Scan for the cell matching the given text and deliver its (x, y) coordinate at center. 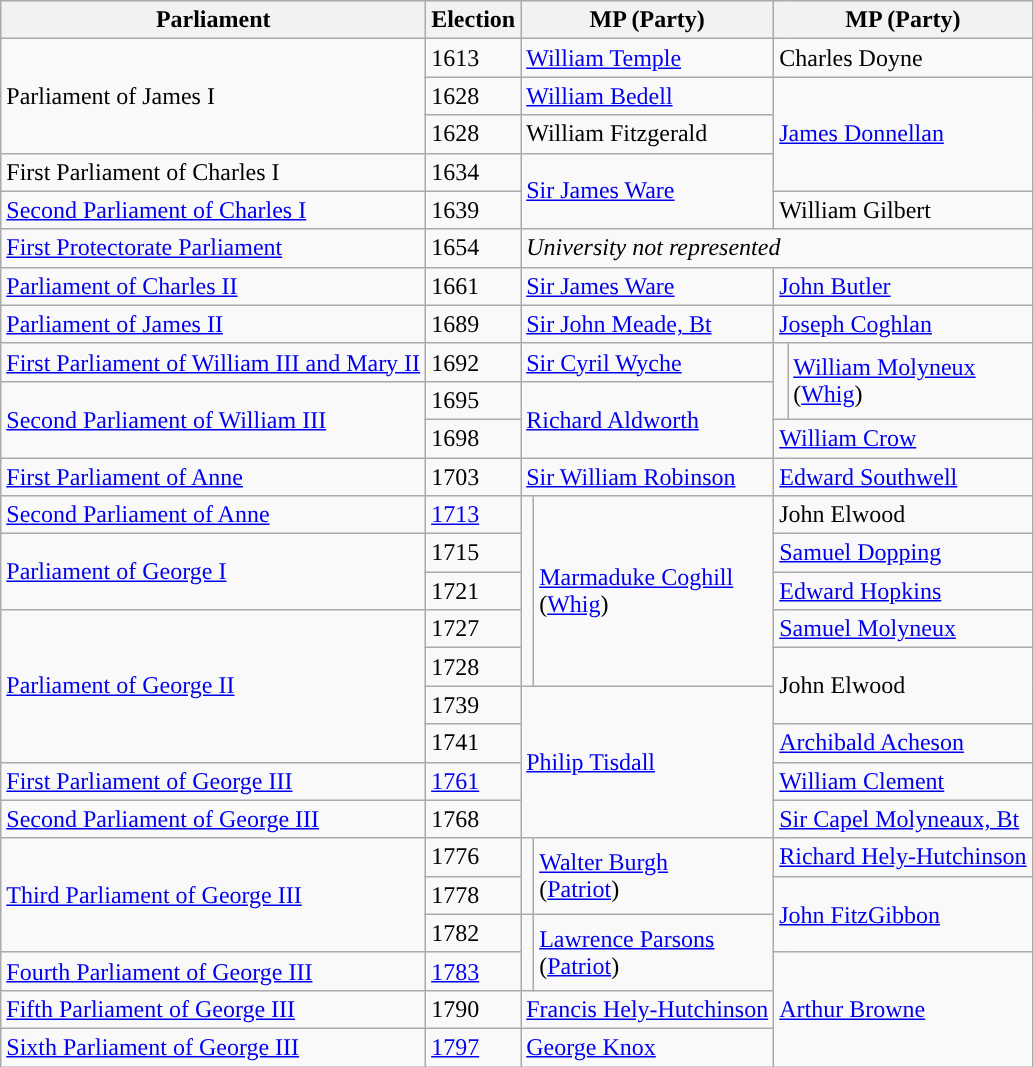
1654 (474, 248)
1768 (474, 819)
Parliament of James I (214, 96)
Archibald Acheson (903, 743)
1741 (474, 743)
Parliament of Charles II (214, 286)
1761 (474, 781)
Samuel Molyneux (903, 629)
Richard Hely-Hutchinson (903, 857)
1721 (474, 591)
Fourth Parliament of George III (214, 971)
1639 (474, 210)
1695 (474, 400)
1613 (474, 58)
John FitzGibbon (903, 914)
1689 (474, 324)
Joseph Coghlan (903, 324)
1715 (474, 553)
William Gilbert (903, 210)
Second Parliament of George III (214, 819)
Lawrence Parsons(Patriot) (654, 952)
1703 (474, 477)
James Donnellan (903, 134)
1790 (474, 1009)
John Butler (903, 286)
William Fitzgerald (648, 134)
First Protectorate Parliament (214, 248)
William Bedell (648, 96)
University not represented (776, 248)
Philip Tisdall (648, 762)
Charles Doyne (903, 58)
Sixth Parliament of George III (214, 1047)
1778 (474, 895)
Sir John Meade, Bt (648, 324)
Election (474, 20)
Second Parliament of Anne (214, 515)
William Molyneux(Whig) (910, 381)
Edward Hopkins (903, 591)
Francis Hely-Hutchinson (648, 1009)
First Parliament of Anne (214, 477)
1692 (474, 362)
Edward Southwell (903, 477)
Walter Burgh(Patriot) (654, 876)
1797 (474, 1047)
Second Parliament of Charles I (214, 210)
1634 (474, 172)
Parliament of George II (214, 686)
1661 (474, 286)
William Clement (903, 781)
George Knox (648, 1047)
Second Parliament of William III (214, 419)
Parliament (214, 20)
William Temple (648, 58)
1713 (474, 515)
1698 (474, 438)
Samuel Dopping (903, 553)
First Parliament of George III (214, 781)
1776 (474, 857)
Sir William Robinson (648, 477)
Third Parliament of George III (214, 895)
Parliament of James II (214, 324)
1782 (474, 933)
1727 (474, 629)
Parliament of George I (214, 572)
Arthur Browne (903, 1009)
William Crow (903, 438)
1728 (474, 667)
First Parliament of Charles I (214, 172)
1739 (474, 705)
Richard Aldworth (648, 419)
Marmaduke Coghill(Whig) (654, 591)
1783 (474, 971)
Sir Capel Molyneaux, Bt (903, 819)
First Parliament of William III and Mary II (214, 362)
Fifth Parliament of George III (214, 1009)
Sir Cyril Wyche (648, 362)
